Capture the cell that displays the provided text and extract its [X, Y] central coordinate. 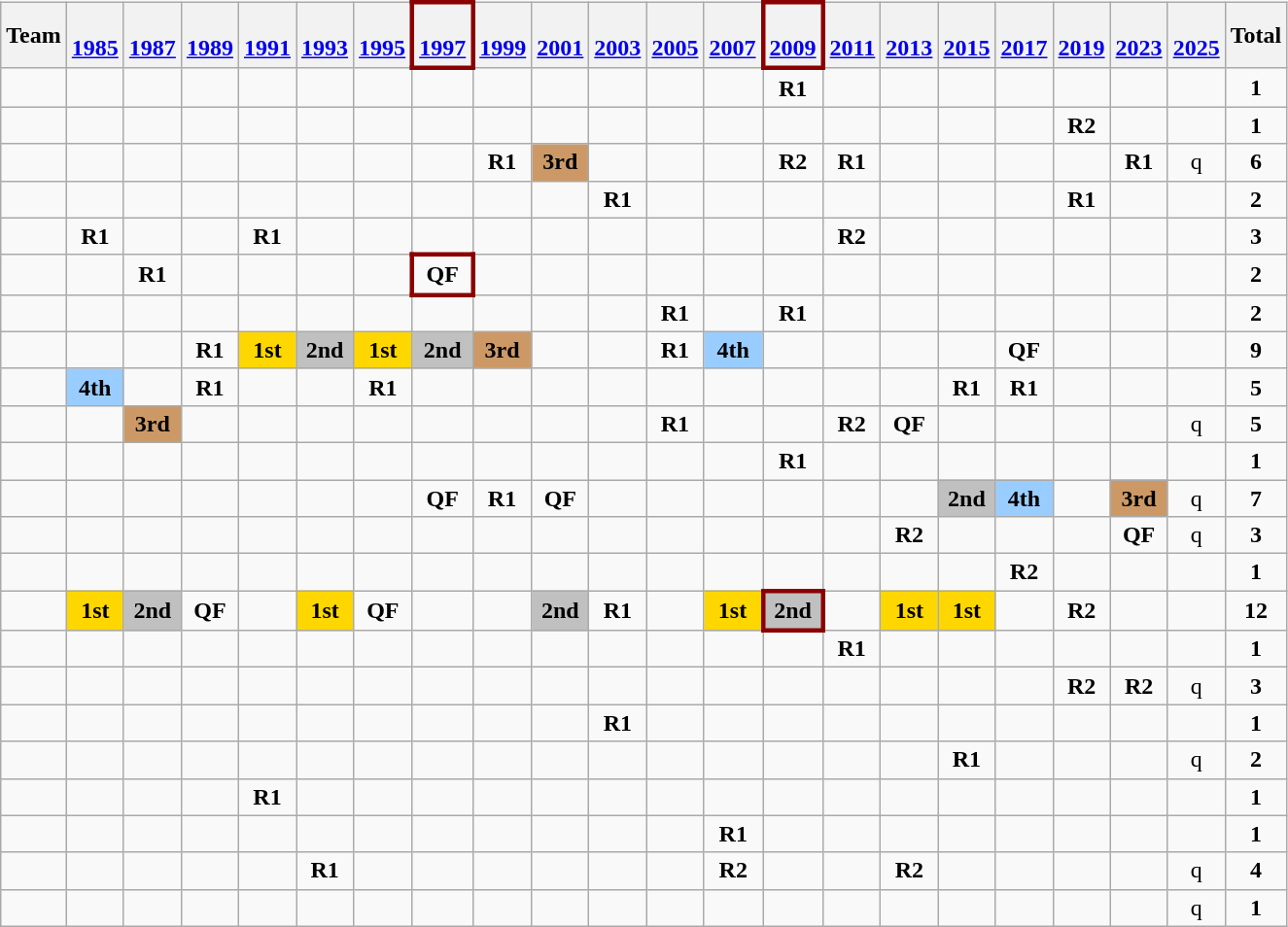
2003 [618, 35]
1985 [95, 35]
2019 [1081, 35]
2001 [560, 35]
Total [1256, 35]
2007 [733, 35]
1989 [210, 35]
2015 [966, 35]
1995 [383, 35]
2009 [793, 35]
12 [1256, 610]
1993 [325, 35]
2017 [1025, 35]
6 [1256, 162]
1999 [502, 35]
1997 [442, 35]
2025 [1196, 35]
2013 [910, 35]
1991 [266, 35]
9 [1256, 350]
1987 [152, 35]
4 [1256, 871]
2011 [852, 35]
Team [34, 35]
7 [1256, 498]
2005 [675, 35]
2023 [1139, 35]
